Provide the [x, y] coordinate of the cell's center where the given text is located.  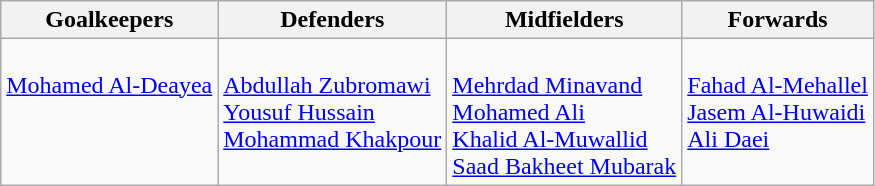
Defenders [332, 20]
Mohamed Al-Deayea [110, 112]
Abdullah Zubromawi Yousuf Hussain Mohammad Khakpour [332, 112]
Mehrdad Minavand Mohamed Ali Khalid Al-Muwallid Saad Bakheet Mubarak [564, 112]
Goalkeepers [110, 20]
Forwards [778, 20]
Midfielders [564, 20]
Fahad Al-Mehallel Jasem Al-Huwaidi Ali Daei [778, 112]
